Scan for the cell matching the given text and deliver its [X, Y] coordinate at center. 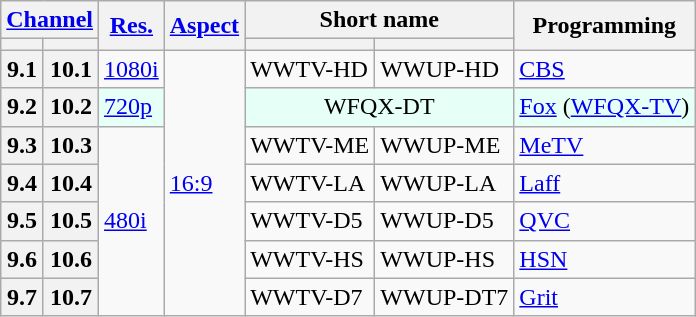
WWUP-DT7 [444, 297]
HSN [604, 259]
10.2 [70, 107]
WWUP-D5 [444, 221]
QVC [604, 221]
10.3 [70, 145]
1080i [132, 69]
WWUP-HD [444, 69]
9.5 [22, 221]
9.1 [22, 69]
10.4 [70, 183]
WWTV-HS [310, 259]
WWUP-LA [444, 183]
WWTV-LA [310, 183]
Res. [132, 26]
10.6 [70, 259]
CBS [604, 69]
WFQX-DT [380, 107]
WWTV-ME [310, 145]
Laff [604, 183]
10.5 [70, 221]
Grit [604, 297]
Channel [50, 20]
16:9 [204, 183]
9.2 [22, 107]
Programming [604, 26]
WWTV-HD [310, 69]
9.7 [22, 297]
9.4 [22, 183]
WWUP-ME [444, 145]
MeTV [604, 145]
Short name [380, 20]
WWUP-HS [444, 259]
WWTV-D7 [310, 297]
10.1 [70, 69]
9.3 [22, 145]
10.7 [70, 297]
720p [132, 107]
9.6 [22, 259]
Aspect [204, 26]
480i [132, 221]
WWTV-D5 [310, 221]
Fox (WFQX-TV) [604, 107]
